Pinpoint the cell where the given text exists, returning its (x, y) midpoint coordinate. 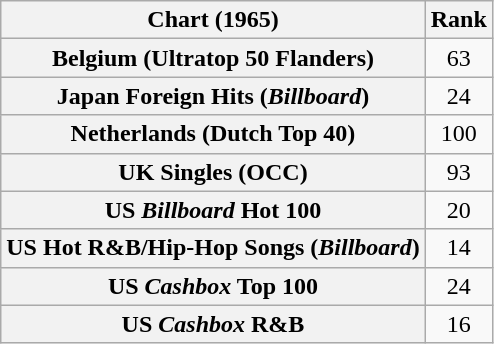
US Cashbox R&B (213, 324)
Netherlands (Dutch Top 40) (213, 134)
US Billboard Hot 100 (213, 210)
Belgium (Ultratop 50 Flanders) (213, 58)
100 (458, 134)
Japan Foreign Hits (Billboard) (213, 96)
UK Singles (OCC) (213, 172)
Rank (458, 20)
US Hot R&B/Hip-Hop Songs (Billboard) (213, 248)
Chart (1965) (213, 20)
93 (458, 172)
US Cashbox Top 100 (213, 286)
20 (458, 210)
14 (458, 248)
63 (458, 58)
16 (458, 324)
